Search for the cell housing the specified text and yield its (X, Y) center coordinate. 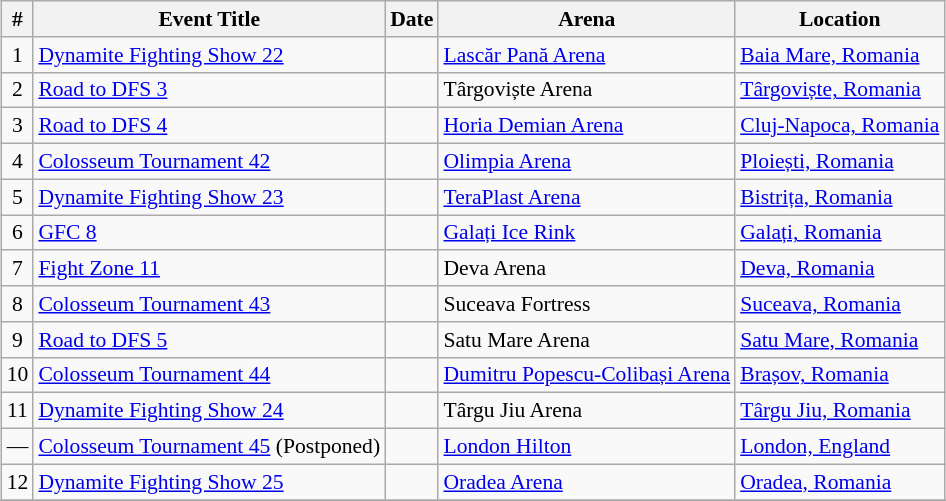
Bistrița, Romania (840, 197)
Colosseum Tournament 43 (209, 304)
Horia Demian Arena (586, 126)
Oradea, Romania (840, 482)
Brașov, Romania (840, 375)
Dumitru Popescu-Colibași Arena (586, 375)
8 (18, 304)
Satu Mare, Romania (840, 340)
12 (18, 482)
# (18, 19)
2 (18, 90)
1 (18, 55)
7 (18, 269)
Deva, Romania (840, 269)
Dynamite Fighting Show 23 (209, 197)
Oradea Arena (586, 482)
Târgoviște, Romania (840, 90)
4 (18, 162)
Fight Zone 11 (209, 269)
Colosseum Tournament 45 (Postponed) (209, 447)
Târgoviște Arena (586, 90)
Colosseum Tournament 42 (209, 162)
Suceava, Romania (840, 304)
Galați, Romania (840, 233)
Suceava Fortress (586, 304)
— (18, 447)
Arena (586, 19)
London Hilton (586, 447)
London, England (840, 447)
Ploiești, Romania (840, 162)
Deva Arena (586, 269)
Dynamite Fighting Show 25 (209, 482)
Road to DFS 3 (209, 90)
11 (18, 411)
Satu Mare Arena (586, 340)
Road to DFS 5 (209, 340)
Olimpia Arena (586, 162)
6 (18, 233)
Lascăr Pană Arena (586, 55)
GFC 8 (209, 233)
Dynamite Fighting Show 24 (209, 411)
3 (18, 126)
5 (18, 197)
TeraPlast Arena (586, 197)
Location (840, 19)
Târgu Jiu, Romania (840, 411)
Baia Mare, Romania (840, 55)
Date (412, 19)
Galați Ice Rink (586, 233)
Dynamite Fighting Show 22 (209, 55)
Event Title (209, 19)
Cluj-Napoca, Romania (840, 126)
10 (18, 375)
9 (18, 340)
Târgu Jiu Arena (586, 411)
Colosseum Tournament 44 (209, 375)
Road to DFS 4 (209, 126)
